Scan for the cell matching the given text and deliver its [x, y] coordinate at center. 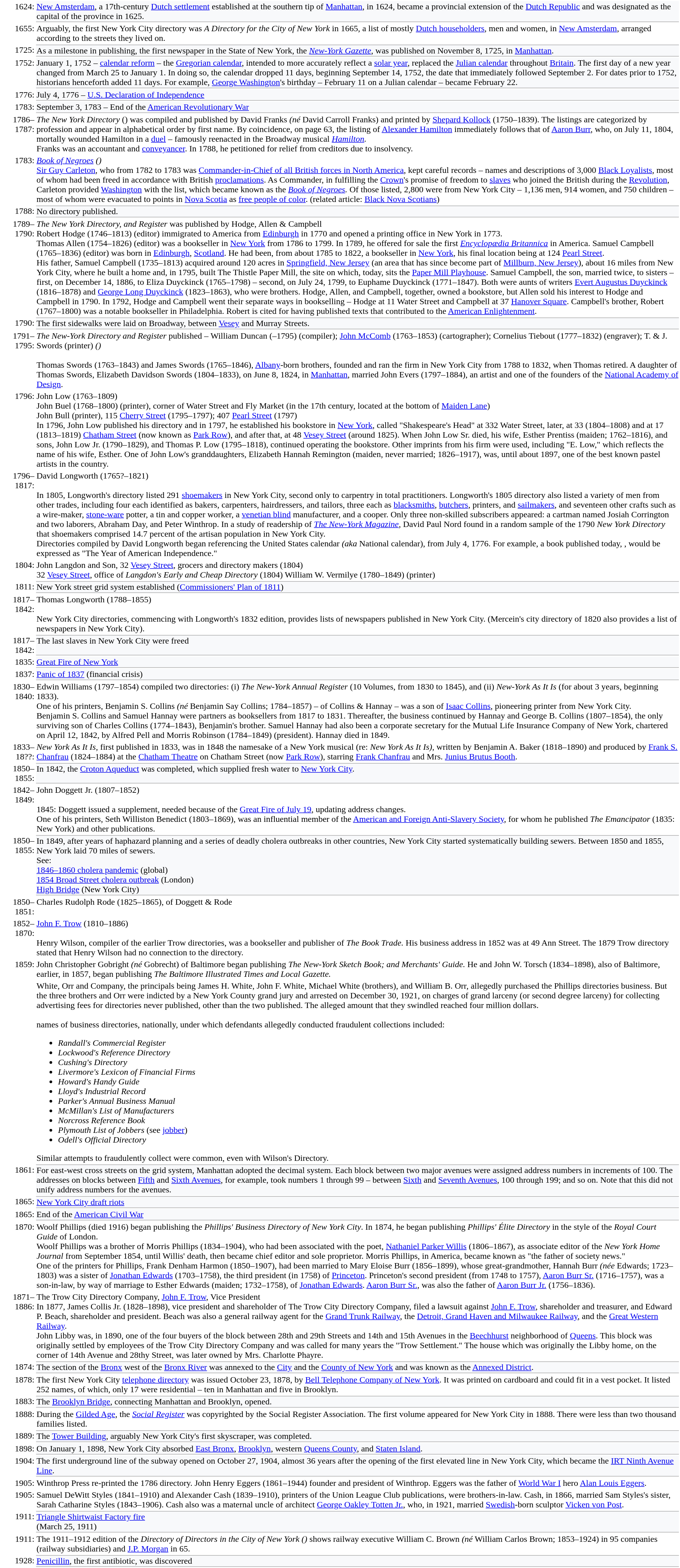
1883: [18, 1402]
1874: [18, 1367]
The section of the Bronx west of the Bronx River was annexed to the City and the County of New York and was known as the Annexed District. [357, 1367]
September 3, 1783 – End of the American Revolutionary War [357, 108]
1852–1870: [18, 938]
New York street grid system established (Commissioners' Plan of 1811) [357, 587]
1837: [18, 674]
1904: [18, 1466]
1796: [18, 430]
In 1842, the Croton Aqueduct was completed, which supplied fresh water to New York City. [357, 773]
1830–1840: [18, 711]
1791–1795: [18, 360]
Great Fire of New York [357, 662]
Panic of 1837 (financial crisis) [357, 674]
1786–1787: [18, 134]
1859: [18, 969]
Charles Rudolph Rode (1825–1865), of Doggett & Rode [357, 907]
1871–1886: [18, 1326]
1796–1817: [18, 514]
July 4, 1776 – U.S. Declaration of Independence [357, 95]
1624: [18, 11]
The Tower Building, arguably New York City's first skyscraper, was completed. [357, 1436]
1842–1849: [18, 809]
1776: [18, 95]
Penicillin, the first antibiotic, was discovered [357, 1561]
1861: [18, 1180]
New York City draft riots [357, 1202]
No directory published. [357, 212]
On January 1, 1898, New York City absorbed East Bronx, Brooklyn, western Queens County, and Staten Island. [357, 1449]
1888: [18, 1419]
End of the American Civil War [357, 1215]
The last slaves in New York City were freed [357, 645]
1833–18??: [18, 752]
1850–1851: [18, 907]
1725: [18, 50]
1790: [18, 324]
1889: [18, 1436]
1878: [18, 1385]
1928: [18, 1561]
1811: [18, 587]
1835: [18, 662]
1655: [18, 33]
Triangle Shirtwaist Factory fire(March 25, 1911) [357, 1522]
1870: [18, 1256]
As a milestone in publishing, the first newspaper in the State of New York, the New-York Gazette, was published on November 8, 1725, in Manhattan. [357, 50]
1898: [18, 1449]
1789–1790: [18, 268]
The Brooklyn Bridge, connecting Manhattan and Brooklyn, opened. [357, 1402]
1752: [18, 73]
1788: [18, 212]
The first sidewalks were laid on Broadway, between Vesey and Murray Streets. [357, 324]
1804: [18, 570]
